Extract the (X, Y) coordinate from the center of the cell holding the provided text.  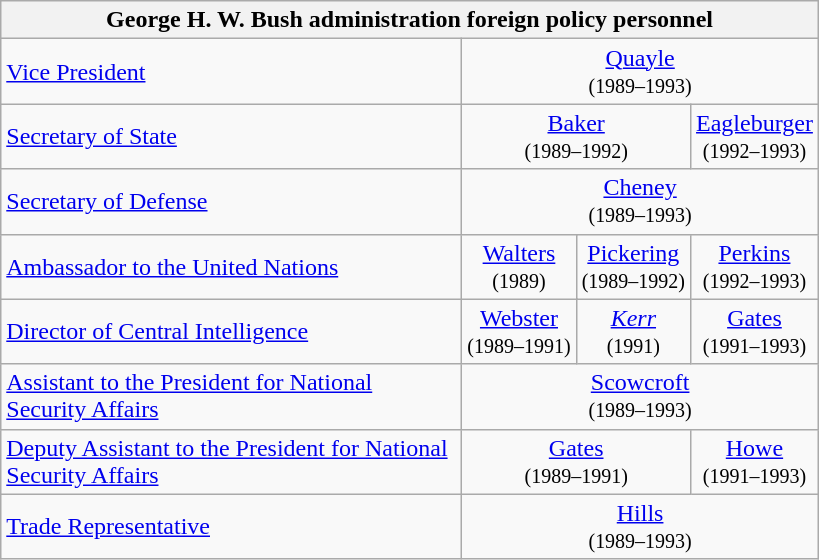
Webster(1989–1991) (519, 332)
Eagleburger(1992–1993) (755, 136)
Hills(1989–1993) (640, 526)
Trade Representative (232, 526)
Ambassador to the United Nations (232, 266)
Walters(1989) (519, 266)
Secretary of Defense (232, 202)
Deputy Assistant to the President for National Security Affairs (232, 462)
Baker(1989–1992) (576, 136)
Scowcroft(1989–1993) (640, 396)
Quayle(1989–1993) (640, 72)
Howe(1991–1993) (755, 462)
George H. W. Bush administration foreign policy personnel (410, 20)
Vice President (232, 72)
Secretary of State (232, 136)
Kerr(1991) (633, 332)
Director of Central Intelligence (232, 332)
Assistant to the President for National Security Affairs (232, 396)
Gates(1989–1991) (576, 462)
Pickering(1989–1992) (633, 266)
Gates(1991–1993) (755, 332)
Cheney(1989–1993) (640, 202)
Perkins(1992–1993) (755, 266)
